Return [X, Y] of the center of cell containing provided text 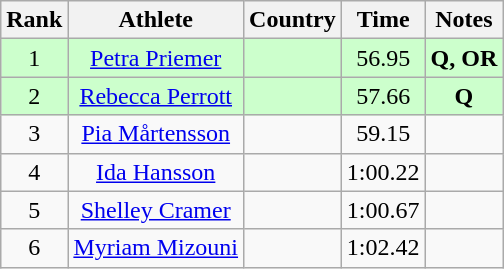
Time [383, 20]
57.66 [383, 96]
Country [293, 20]
Myriam Mizouni [156, 248]
6 [34, 248]
Petra Priemer [156, 58]
56.95 [383, 58]
Q [464, 96]
1 [34, 58]
1:00.67 [383, 210]
1:02.42 [383, 248]
4 [34, 172]
59.15 [383, 134]
5 [34, 210]
Rebecca Perrott [156, 96]
Rank [34, 20]
Shelley Cramer [156, 210]
Notes [464, 20]
Athlete [156, 20]
2 [34, 96]
Pia Mårtensson [156, 134]
3 [34, 134]
Q, OR [464, 58]
Ida Hansson [156, 172]
1:00.22 [383, 172]
